Pinpoint the cell where the given text exists, returning its [x, y] midpoint coordinate. 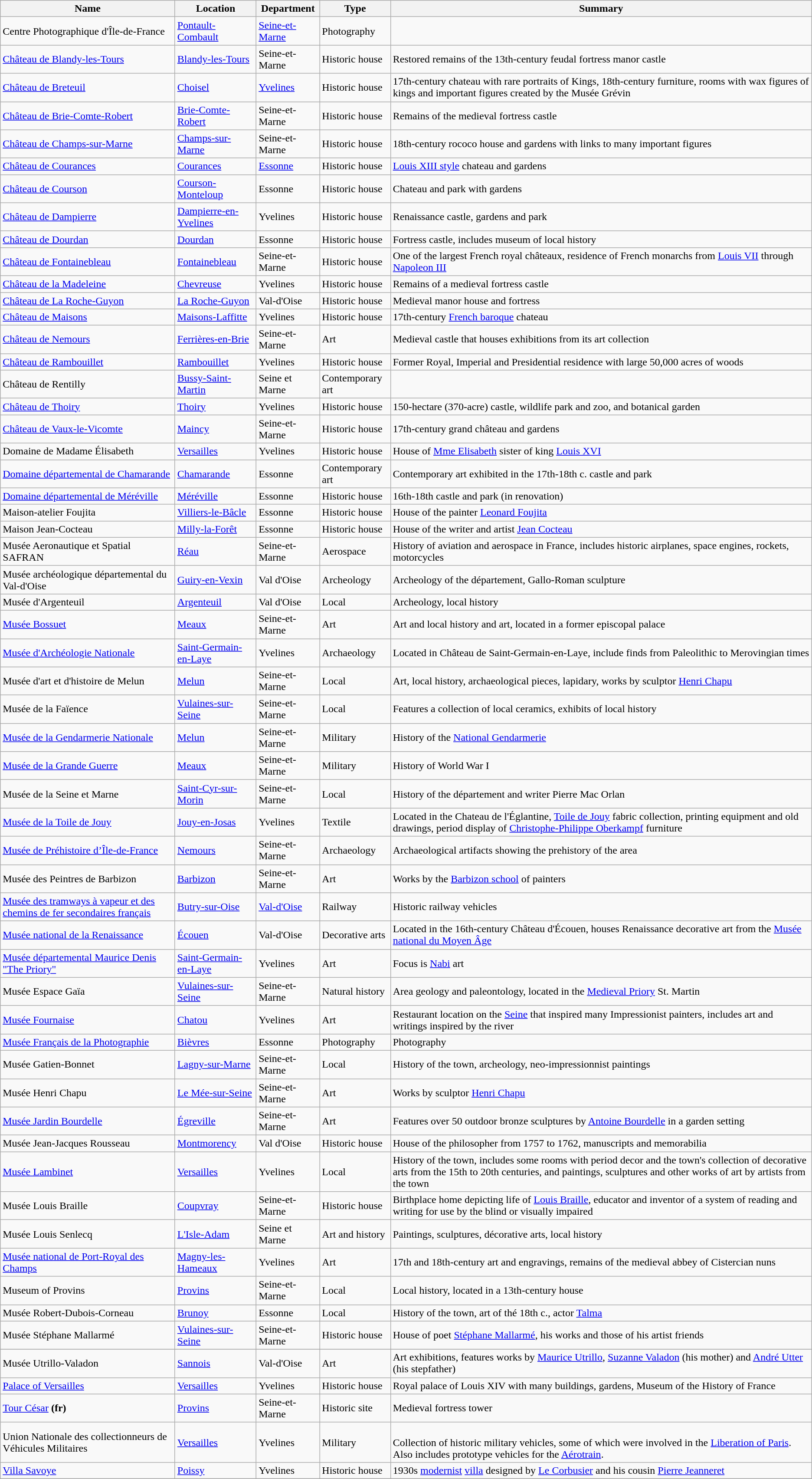
Égreville [215, 1121]
Sannois [215, 1364]
Decorative arts [355, 935]
Tour César (fr) [88, 1408]
Historic site [355, 1408]
17th-century French baroque chateau [601, 317]
Musée de la Gendarmerie Nationale [88, 738]
Musée de la Faïence [88, 709]
Palace of Versailles [88, 1386]
Chateau and park with gardens [601, 188]
Medieval fortress tower [601, 1408]
Fortress castle, includes museum of local history [601, 239]
Musée national de la Renaissance [88, 935]
Archeology of the département, Gallo-Roman sculpture [601, 580]
Renaissance castle, gardens and park [601, 217]
History of World War I [601, 766]
House of poet Stéphane Mallarmé, his works and those of his artist friends [601, 1335]
Maison Jean-Cocteau [88, 529]
Maisons-Laffitte [215, 317]
Dampierre-en-Yvelines [215, 217]
Archeology, local history [601, 602]
Musée de Préhistoire d’Île-de-France [88, 851]
Located in Château de Saint-Germain-en-Laye, include finds from Paleolithic to Merovingian times [601, 653]
Musée Français de la Photographie [88, 1042]
Collection of historic military vehicles, some of which were involved in the Liberation of Paris. Also includes prototype vehicles for the Aérotrain. [601, 1442]
Focus is Nabi art [601, 963]
Musée Louis Senlecq [88, 1234]
Bussy-Saint-Martin [215, 385]
Natural history [355, 991]
Le Mée-sur-Seine [215, 1093]
Musée Aeronautique et Spatial SAFRAN [88, 551]
Musée Henri Chapu [88, 1093]
Château de Thoiry [88, 407]
Royal palace of Louis XIV with many buildings, gardens, Museum of the History of France [601, 1386]
Archaeological artifacts showing the prehistory of the area [601, 851]
Lagny-sur-Marne [215, 1064]
Musée Jardin Bourdelle [88, 1121]
History of the département and writer Pierre Mac Orlan [601, 794]
Railway [355, 907]
Centre Photographique d'Île-de-France [88, 31]
Area geology and paleontology, located in the Medieval Priory St. Martin [601, 991]
Guiry-en-Vexin [215, 580]
Musée Louis Braille [88, 1206]
Local history, located in a 13th-century house [601, 1291]
Brunoy [215, 1313]
Magny-les-Hameaux [215, 1262]
Château de Dourdan [88, 239]
Musée Robert-Dubois-Corneau [88, 1313]
Poissy [215, 1470]
Château de Fontainebleau [88, 261]
Features over 50 outdoor bronze sculptures by Antoine Bourdelle in a garden setting [601, 1121]
Musée d'art et d'histoire de Melun [88, 681]
Brie-Comte-Robert [215, 115]
History of the National Gendarmerie [601, 738]
Restored remains of the 13th-century feudal fortress manor castle [601, 59]
Coupvray [215, 1206]
House of Mme Elisabeth sister of king Louis XVI [601, 451]
Château de Blandy-les-Tours [88, 59]
Musée d'Argenteuil [88, 602]
Château de Courson [88, 188]
Courson-Monteloup [215, 188]
Musée Bossuet [88, 624]
Villiers-le-Bâcle [215, 513]
Musée des tramways à vapeur et des chemins de fer secondaires français [88, 907]
Art, local history, archaeological pieces, lapidary, works by sculptor Henri Chapu [601, 681]
Musée Gatien-Bonnet [88, 1064]
Union Nationale des collectionneurs de Véhicules Militaires [88, 1442]
Art exhibitions, features works by Maurice Utrillo, Suzanne Valadon (his mother) and André Utter (his stepfather) [601, 1364]
Musée Jean-Jacques Rousseau [88, 1144]
Birthplace home depicting life of Louis Braille, educator and inventor of a system of reading and writing for use by the blind or visually impaired [601, 1206]
Courances [215, 166]
Art and local history and art, located in a former episcopal palace [601, 624]
House of the writer and artist Jean Cocteau [601, 529]
Located in the 16th-century Château d'Écouen, houses Renaissance decorative art from the Musée national du Moyen Âge [601, 935]
Museum of Provins [88, 1291]
Name [88, 9]
Contemporary art exhibited in the 17th-18th c. castle and park [601, 474]
Features a collection of local ceramics, exhibits of local history [601, 709]
Domaine départemental de Chamarande [88, 474]
Musée de la Toile de Jouy [88, 822]
Musée de la Grande Guerre [88, 766]
Musée Utrillo-Valadon [88, 1364]
Jouy-en-Josas [215, 822]
Paintings, sculptures, décorative arts, local history [601, 1234]
Maison-atelier Foujita [88, 513]
Château de Courances [88, 166]
Medieval manor house and fortress [601, 301]
Historic railway vehicles [601, 907]
Remains of a medieval fortress castle [601, 284]
Butry-sur-Oise [215, 907]
17th and 18th-century art and engravings, remains of the medieval abbey of Cistercian nuns [601, 1262]
Villa Savoye [88, 1470]
Type [355, 9]
Musée Lambinet [88, 1172]
Méréville [215, 496]
Château de Vaux-le-Vicomte [88, 429]
Ferrières-en-Brie [215, 339]
La Roche-Guyon [215, 301]
Musée départemental Maurice Denis "The Priory" [88, 963]
House of the painter Leonard Foujita [601, 513]
Medieval castle that houses exhibitions from its art collection [601, 339]
Maincy [215, 429]
Château de la Madeleine [88, 284]
Blandy-les-Tours [215, 59]
History of the town, archeology, neo-impressionnist paintings [601, 1064]
Nemours [215, 851]
Domaine départemental de Méréville [88, 496]
Milly-la-Forêt [215, 529]
Château de La Roche-Guyon [88, 301]
18th-century rococo house and gardens with links to many important figures [601, 144]
Thoiry [215, 407]
Summary [601, 9]
Remains of the medieval fortress castle [601, 115]
Musée des Peintres de Barbizon [88, 878]
Works by sculptor Henri Chapu [601, 1093]
Écouen [215, 935]
One of the largest French royal châteaux, residence of French monarchs from Louis VII through Napoleon III [601, 261]
Château de Brie-Comte-Robert [88, 115]
Fontainebleau [215, 261]
Rambouillet [215, 362]
Réau [215, 551]
Saint-Cyr-sur-Morin [215, 794]
Champs-sur-Marne [215, 144]
Location [215, 9]
Bièvres [215, 1042]
Art and history [355, 1234]
Musée de la Seine et Marne [88, 794]
Chamarande [215, 474]
Pontault-Combault [215, 31]
Château de Dampierre [88, 217]
Château de Breteuil [88, 88]
17th-century grand château and gardens [601, 429]
L'Isle-Adam [215, 1234]
150-hectare (370-acre) castle, wildlife park and zoo, and botanical garden [601, 407]
Aerospace [355, 551]
Chatou [215, 1020]
1930s modernist villa designed by Le Corbusier and his cousin Pierre Jeanneret [601, 1470]
16th-18th castle and park (in renovation) [601, 496]
Chevreuse [215, 284]
Château de Rambouillet [88, 362]
Château de Rentilly [88, 385]
Musée Espace Gaïa [88, 991]
Musée d'Archéologie Nationale [88, 653]
Works by the Barbizon school of painters [601, 878]
Musée Fournaise [88, 1020]
History of aviation and aerospace in France, includes historic airplanes, space engines, rockets, motorcycles [601, 551]
Department [288, 9]
Château de Nemours [88, 339]
Textile [355, 822]
Musée archéologique départemental du Val-d'Oise [88, 580]
Former Royal, Imperial and Presidential residence with large 50,000 acres of woods [601, 362]
Château de Champs-sur-Marne [88, 144]
Restaurant location on the Seine that inspired many Impressionist painters, includes art and writings inspired by the river [601, 1020]
Barbizon [215, 878]
Château de Maisons [88, 317]
Domaine de Madame Élisabeth [88, 451]
Musée national de Port-Royal des Champs [88, 1262]
Dourdan [215, 239]
Choisel [215, 88]
Musée Stéphane Mallarmé [88, 1335]
Montmorency [215, 1144]
Louis XIII style chateau and gardens [601, 166]
History of the town, art of thé 18th c., actor Talma [601, 1313]
Archeology [355, 580]
Argenteuil [215, 602]
House of the philosopher from 1757 to 1762, manuscripts and memorabilia [601, 1144]
